Capture the cell that displays the provided text and extract its (X, Y) central coordinate. 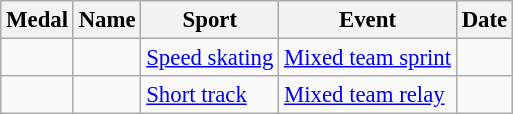
Medal (38, 20)
Mixed team sprint (368, 58)
Mixed team relay (368, 95)
Speed skating (210, 58)
Sport (210, 20)
Short track (210, 95)
Name (107, 20)
Date (484, 20)
Event (368, 20)
